Find where the given text appears and provide that cell's center as [X, Y] coordinate. 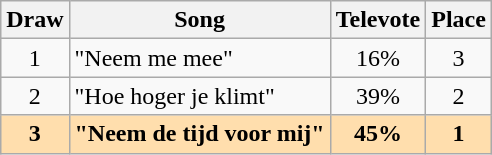
Draw [35, 20]
Televote [378, 20]
"Neem de tijd voor mij" [200, 134]
Place [459, 20]
45% [378, 134]
39% [378, 96]
16% [378, 58]
"Neem me mee" [200, 58]
Song [200, 20]
"Hoe hoger je klimt" [200, 96]
